Output the (X, Y) coordinate of the center of the cell containing the given text.  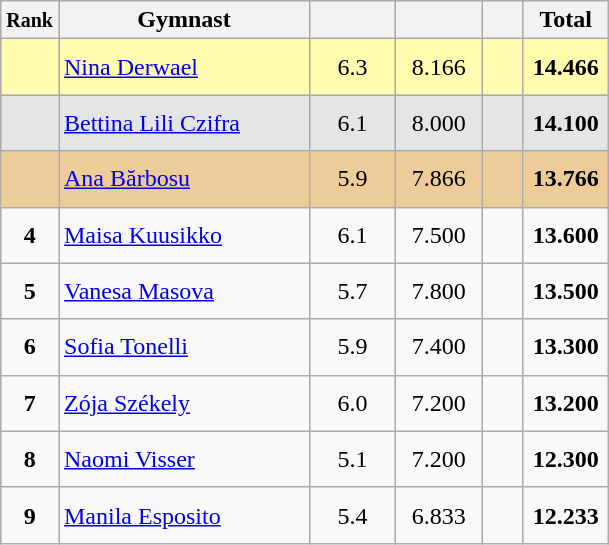
6 (30, 347)
8 (30, 459)
5.1 (353, 459)
6.0 (353, 403)
13.300 (566, 347)
7 (30, 403)
13.766 (566, 179)
5.4 (353, 515)
Nina Derwael (184, 67)
Total (566, 20)
7.400 (439, 347)
Maisa Kuusikko (184, 235)
13.200 (566, 403)
Zója Székely (184, 403)
13.600 (566, 235)
7.866 (439, 179)
8.166 (439, 67)
12.300 (566, 459)
Rank (30, 20)
5 (30, 291)
7.500 (439, 235)
14.466 (566, 67)
Manila Esposito (184, 515)
9 (30, 515)
Bettina Lili Czifra (184, 123)
4 (30, 235)
7.800 (439, 291)
8.000 (439, 123)
12.233 (566, 515)
Vanesa Masova (184, 291)
Naomi Visser (184, 459)
14.100 (566, 123)
6.833 (439, 515)
Gymnast (184, 20)
6.3 (353, 67)
Sofia Tonelli (184, 347)
13.500 (566, 291)
Ana Bărbosu (184, 179)
5.7 (353, 291)
